Detect which cell encompasses the target text, then output its (x, y) center coordinate. 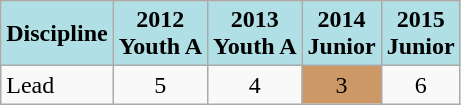
4 (255, 85)
Lead (57, 85)
3 (342, 85)
2014Junior (342, 34)
2012Youth A (160, 34)
5 (160, 85)
Discipline (57, 34)
6 (420, 85)
2015Junior (420, 34)
2013Youth A (255, 34)
